Find where the given text appears and provide that cell's center as [X, Y] coordinate. 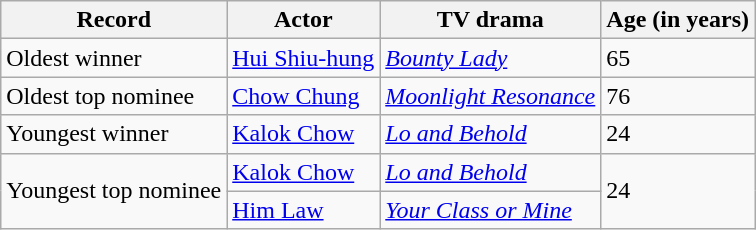
Him Law [304, 210]
Hui Shiu-hung [304, 58]
Youngest winner [114, 134]
65 [678, 58]
Record [114, 20]
Oldest winner [114, 58]
Your Class or Mine [490, 210]
Moonlight Resonance [490, 96]
76 [678, 96]
Oldest top nominee [114, 96]
Youngest top nominee [114, 191]
Age (in years) [678, 20]
TV drama [490, 20]
Actor [304, 20]
Chow Chung [304, 96]
Bounty Lady [490, 58]
